Search for the cell housing the specified text and yield its [X, Y] center coordinate. 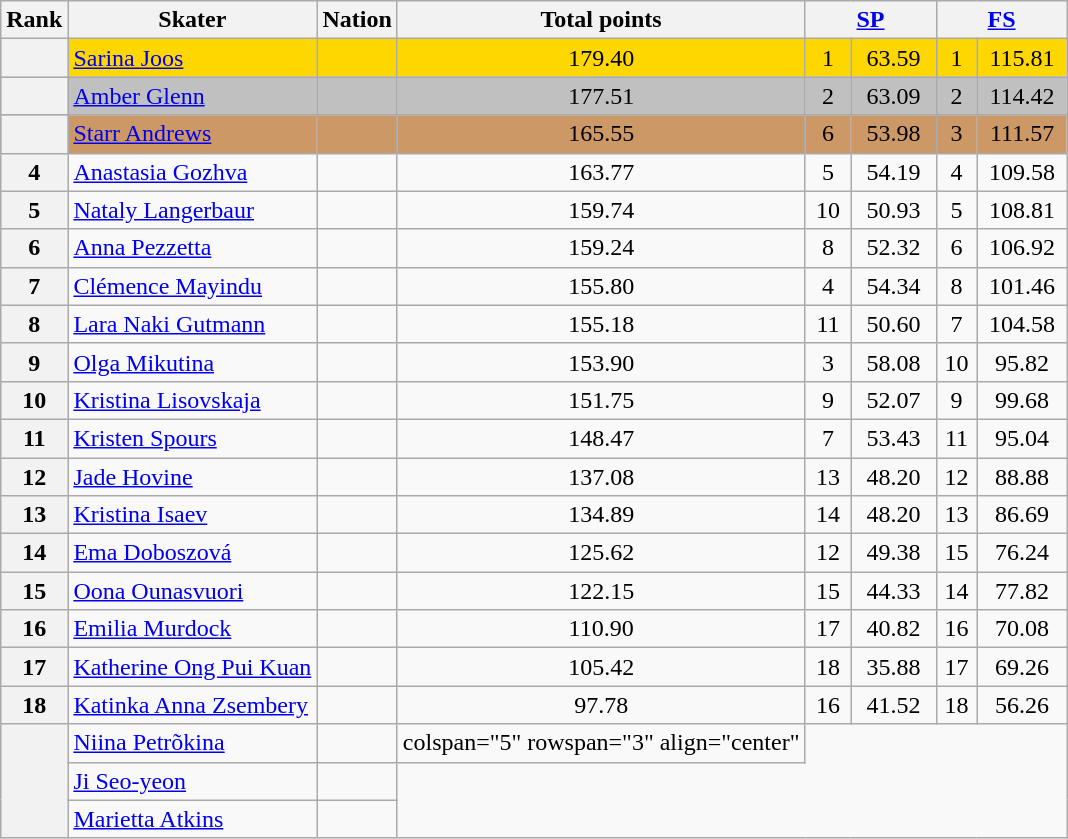
Anna Pezzetta [192, 248]
FS [1002, 20]
56.26 [1022, 705]
Lara Naki Gutmann [192, 324]
Jade Hovine [192, 477]
Anastasia Gozhva [192, 172]
58.08 [894, 362]
Oona Ounasvuori [192, 591]
Sarina Joos [192, 58]
49.38 [894, 553]
Kristina Lisovskaja [192, 400]
Kristina Isaev [192, 515]
95.82 [1022, 362]
63.59 [894, 58]
155.80 [601, 286]
111.57 [1022, 134]
70.08 [1022, 629]
104.58 [1022, 324]
53.43 [894, 438]
110.90 [601, 629]
35.88 [894, 667]
Amber Glenn [192, 96]
134.89 [601, 515]
50.60 [894, 324]
99.68 [1022, 400]
109.58 [1022, 172]
44.33 [894, 591]
153.90 [601, 362]
Katherine Ong Pui Kuan [192, 667]
Katinka Anna Zsembery [192, 705]
105.42 [601, 667]
159.74 [601, 210]
76.24 [1022, 553]
53.98 [894, 134]
86.69 [1022, 515]
SP [870, 20]
95.04 [1022, 438]
Marietta Atkins [192, 819]
165.55 [601, 134]
40.82 [894, 629]
Emilia Murdock [192, 629]
Kristen Spours [192, 438]
101.46 [1022, 286]
Nataly Langerbaur [192, 210]
colspan="5" rowspan="3" align="center" [601, 743]
155.18 [601, 324]
Starr Andrews [192, 134]
114.42 [1022, 96]
50.93 [894, 210]
Olga Mikutina [192, 362]
Clémence Mayindu [192, 286]
106.92 [1022, 248]
77.82 [1022, 591]
97.78 [601, 705]
54.19 [894, 172]
148.47 [601, 438]
41.52 [894, 705]
Niina Petrõkina [192, 743]
115.81 [1022, 58]
Ema Doboszová [192, 553]
52.32 [894, 248]
69.26 [1022, 667]
125.62 [601, 553]
Skater [192, 20]
88.88 [1022, 477]
Total points [601, 20]
163.77 [601, 172]
63.09 [894, 96]
Rank [34, 20]
159.24 [601, 248]
122.15 [601, 591]
179.40 [601, 58]
151.75 [601, 400]
52.07 [894, 400]
Ji Seo-yeon [192, 781]
177.51 [601, 96]
54.34 [894, 286]
Nation [357, 20]
108.81 [1022, 210]
137.08 [601, 477]
